Search for the cell housing the specified text and yield its (X, Y) center coordinate. 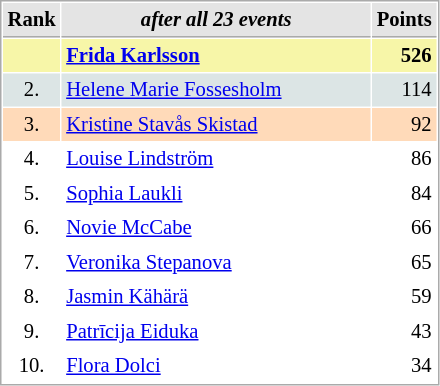
8. (32, 296)
Sophia Laukli (216, 194)
Points (404, 20)
Jasmin Kähärä (216, 296)
6. (32, 228)
84 (404, 194)
86 (404, 158)
526 (404, 56)
Flora Dolci (216, 366)
Helene Marie Fossesholm (216, 90)
5. (32, 194)
2. (32, 90)
3. (32, 124)
Louise Lindström (216, 158)
9. (32, 332)
Frida Karlsson (216, 56)
66 (404, 228)
Rank (32, 20)
43 (404, 332)
65 (404, 262)
34 (404, 366)
after all 23 events (216, 20)
10. (32, 366)
7. (32, 262)
Patrīcija Eiduka (216, 332)
Novie McCabe (216, 228)
114 (404, 90)
59 (404, 296)
Kristine Stavås Skistad (216, 124)
4. (32, 158)
92 (404, 124)
Veronika Stepanova (216, 262)
